Find where the given text appears and provide that cell's center as (x, y) coordinate. 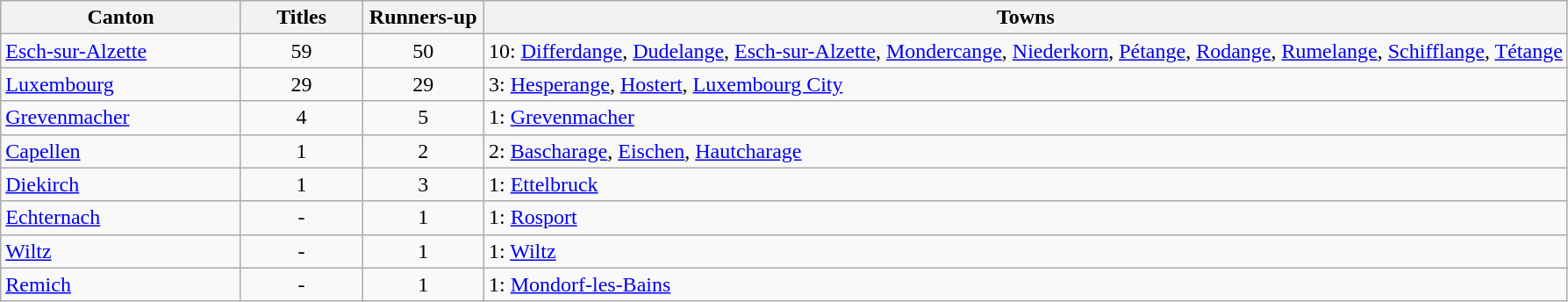
59 (302, 51)
3: Hesperange, Hostert, Luxembourg City (1025, 84)
1: Ettelbruck (1025, 184)
Esch-sur-Alzette (121, 51)
Runners-up (423, 18)
Echternach (121, 218)
5 (423, 118)
10: Differdange, Dudelange, Esch-sur-Alzette, Mondercange, Niederkorn, Pétange, Rodange, Rumelange, Schifflange, Tétange (1025, 51)
1: Wiltz (1025, 251)
2 (423, 151)
1: Rosport (1025, 218)
Diekirch (121, 184)
2: Bascharage, Eischen, Hautcharage (1025, 151)
Towns (1025, 18)
Titles (302, 18)
1: Mondorf-les-Bains (1025, 284)
4 (302, 118)
50 (423, 51)
Luxembourg (121, 84)
Remich (121, 284)
Grevenmacher (121, 118)
1: Grevenmacher (1025, 118)
3 (423, 184)
Canton (121, 18)
Wiltz (121, 251)
Capellen (121, 151)
